Search for the cell housing the specified text and yield its [x, y] center coordinate. 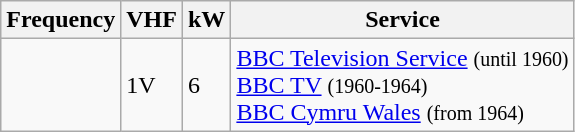
1V [152, 85]
BBC Television Service (until 1960)BBC TV (1960-1964)BBC Cymru Wales (from 1964) [402, 85]
Frequency [61, 20]
kW [206, 20]
VHF [152, 20]
6 [206, 85]
Service [402, 20]
